For the text-containing cell, return its midpoint in (x, y) coordinate format. 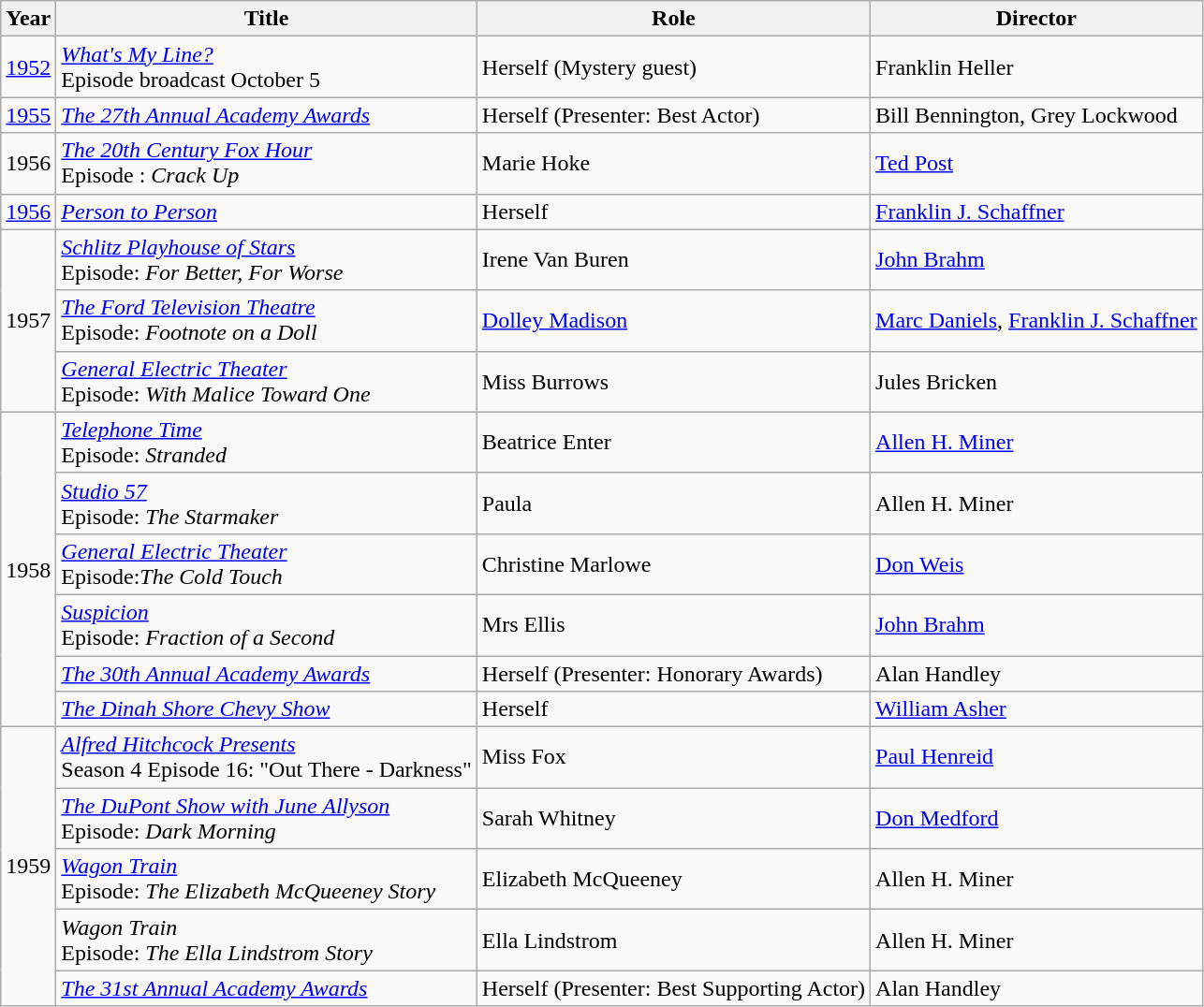
Title (266, 19)
Person to Person (266, 212)
The 20th Century Fox HourEpisode : Crack Up (266, 163)
Miss Fox (673, 758)
Alfred Hitchcock PresentsSeason 4 Episode 16: "Out There - Darkness" (266, 758)
Paula (673, 503)
Herself (Presenter: Best Actor) (673, 115)
Wagon TrainEpisode: The Elizabeth McQueeney Story (266, 880)
Sarah Whitney (673, 818)
Elizabeth McQueeney (673, 880)
1959 (28, 867)
Director (1037, 19)
Ella Lindstrom (673, 940)
Mrs Ellis (673, 625)
Ted Post (1037, 163)
Franklin J. Schaffner (1037, 212)
William Asher (1037, 709)
Herself (Presenter: Honorary Awards) (673, 673)
General Electric TheaterEpisode:The Cold Touch (266, 563)
Paul Henreid (1037, 758)
What's My Line?Episode broadcast October 5 (266, 67)
Dolley Madison (673, 320)
Telephone TimeEpisode: Stranded (266, 442)
Don Medford (1037, 818)
Bill Bennington, Grey Lockwood (1037, 115)
Schlitz Playhouse of StarsEpisode: For Better, For Worse (266, 260)
The 27th Annual Academy Awards (266, 115)
1955 (28, 115)
Herself (Presenter: Best Supporting Actor) (673, 988)
Wagon TrainEpisode: The Ella Lindstrom Story (266, 940)
1957 (28, 320)
Marc Daniels, Franklin J. Schaffner (1037, 320)
Herself (Mystery guest) (673, 67)
1958 (28, 569)
Beatrice Enter (673, 442)
Year (28, 19)
Christine Marlowe (673, 563)
The 30th Annual Academy Awards (266, 673)
Franklin Heller (1037, 67)
The 31st Annual Academy Awards (266, 988)
The Ford Television TheatreEpisode: Footnote on a Doll (266, 320)
General Electric TheaterEpisode: With Malice Toward One (266, 382)
Irene Van Buren (673, 260)
1952 (28, 67)
The DuPont Show with June AllysonEpisode: Dark Morning (266, 818)
Studio 57Episode: The Starmaker (266, 503)
The Dinah Shore Chevy Show (266, 709)
Jules Bricken (1037, 382)
Miss Burrows (673, 382)
Don Weis (1037, 563)
Role (673, 19)
SuspicionEpisode: Fraction of a Second (266, 625)
Marie Hoke (673, 163)
